Detect which cell encompasses the target text, then output its (X, Y) center coordinate. 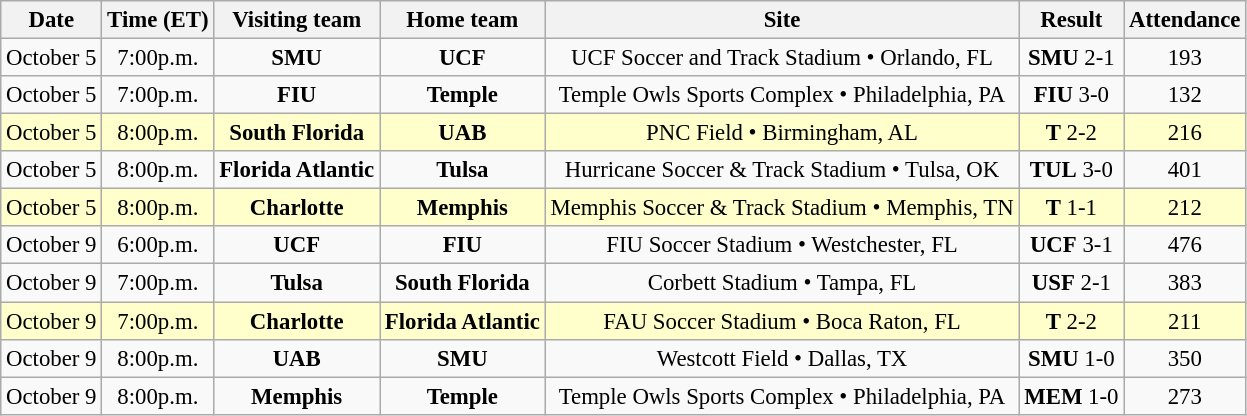
Site (782, 20)
273 (1185, 396)
FAU Soccer Stadium • Boca Raton, FL (782, 321)
SMU 1-0 (1072, 358)
132 (1185, 95)
Time (ET) (158, 20)
MEM 1-0 (1072, 396)
SMU 2-1 (1072, 58)
Hurricane Soccer & Track Stadium • Tulsa, OK (782, 170)
383 (1185, 283)
Visiting team (297, 20)
476 (1185, 245)
Memphis Soccer & Track Stadium • Memphis, TN (782, 208)
USF 2-1 (1072, 283)
TUL 3-0 (1072, 170)
Corbett Stadium • Tampa, FL (782, 283)
Attendance (1185, 20)
T 1-1 (1072, 208)
350 (1185, 358)
Home team (463, 20)
UCF 3-1 (1072, 245)
401 (1185, 170)
PNC Field • Birmingham, AL (782, 133)
FIU Soccer Stadium • Westchester, FL (782, 245)
Date (52, 20)
6:00p.m. (158, 245)
212 (1185, 208)
193 (1185, 58)
UCF Soccer and Track Stadium • Orlando, FL (782, 58)
216 (1185, 133)
Westcott Field • Dallas, TX (782, 358)
FIU 3-0 (1072, 95)
211 (1185, 321)
Result (1072, 20)
